Detect which cell encompasses the target text, then output its (x, y) center coordinate. 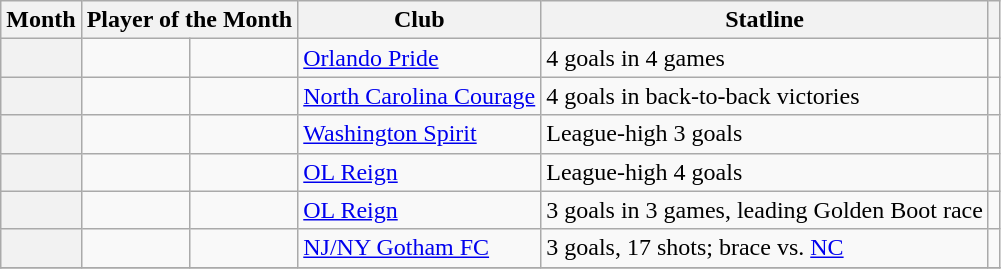
4 goals in 4 games (765, 58)
North Carolina Courage (420, 96)
3 goals in 3 games, leading Golden Boot race (765, 210)
Player of the Month (190, 20)
Statline (765, 20)
4 goals in back-to-back victories (765, 96)
Month (41, 20)
Orlando Pride (420, 58)
Club (420, 20)
League-high 4 goals (765, 172)
League-high 3 goals (765, 134)
NJ/NY Gotham FC (420, 248)
Washington Spirit (420, 134)
3 goals, 17 shots; brace vs. NC (765, 248)
